Detect which cell encompasses the target text, then output its [x, y] center coordinate. 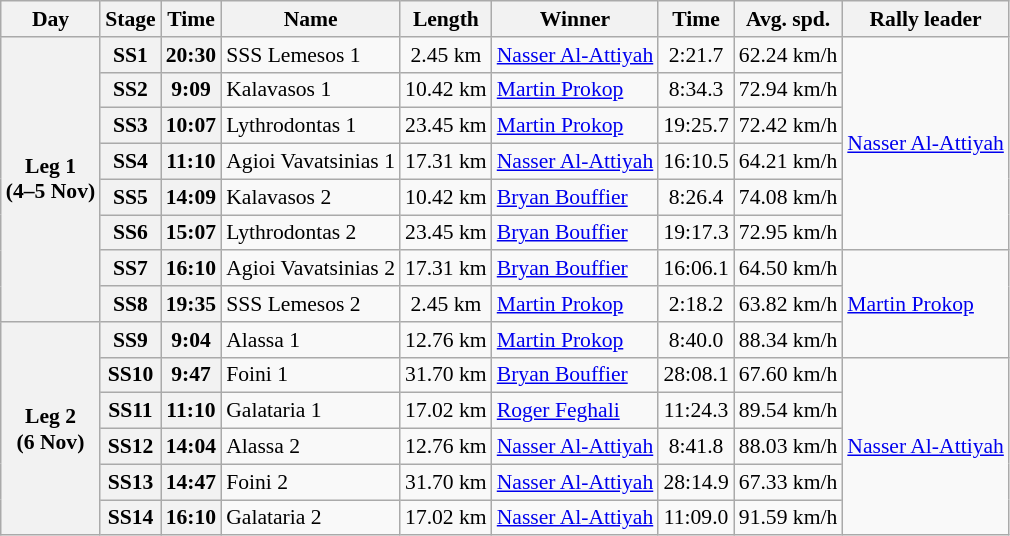
Winner [576, 19]
Day [50, 19]
16:06.1 [696, 269]
14:09 [191, 197]
SS13 [130, 482]
Lythrodontas 2 [310, 233]
8:26.4 [696, 197]
SS9 [130, 340]
8:41.8 [696, 447]
19:35 [191, 304]
28:08.1 [696, 375]
11:24.3 [696, 411]
72.94 km/h [788, 90]
SS6 [130, 233]
SS4 [130, 162]
64.21 km/h [788, 162]
SS7 [130, 269]
2:21.7 [696, 55]
72.95 km/h [788, 233]
Foini 2 [310, 482]
20:30 [191, 55]
14:04 [191, 447]
Agioi Vavatsinias 2 [310, 269]
Length [446, 19]
Kalavasos 1 [310, 90]
91.59 km/h [788, 518]
SS3 [130, 126]
Roger Feghali [576, 411]
16:10.5 [696, 162]
63.82 km/h [788, 304]
SS10 [130, 375]
Foini 1 [310, 375]
8:40.0 [696, 340]
2:18.2 [696, 304]
SS5 [130, 197]
Stage [130, 19]
Alassa 1 [310, 340]
89.54 km/h [788, 411]
15:07 [191, 233]
Lythrodontas 1 [310, 126]
Leg 1(4–5 Nov) [50, 180]
Galataria 1 [310, 411]
SS11 [130, 411]
SSS Lemesos 2 [310, 304]
67.33 km/h [788, 482]
14:47 [191, 482]
8:34.3 [696, 90]
88.34 km/h [788, 340]
19:17.3 [696, 233]
Alassa 2 [310, 447]
67.60 km/h [788, 375]
28:14.9 [696, 482]
Rally leader [926, 19]
64.50 km/h [788, 269]
72.42 km/h [788, 126]
Leg 2(6 Nov) [50, 429]
Kalavasos 2 [310, 197]
SS8 [130, 304]
9:47 [191, 375]
SSS Lemesos 1 [310, 55]
88.03 km/h [788, 447]
Name [310, 19]
Galataria 2 [310, 518]
62.24 km/h [788, 55]
Agioi Vavatsinias 1 [310, 162]
SS2 [130, 90]
SS12 [130, 447]
74.08 km/h [788, 197]
SS1 [130, 55]
10:07 [191, 126]
SS14 [130, 518]
Avg. spd. [788, 19]
19:25.7 [696, 126]
9:04 [191, 340]
9:09 [191, 90]
11:09.0 [696, 518]
